Return the (X, Y) coordinate for the center point of the cell that contains the specified text.  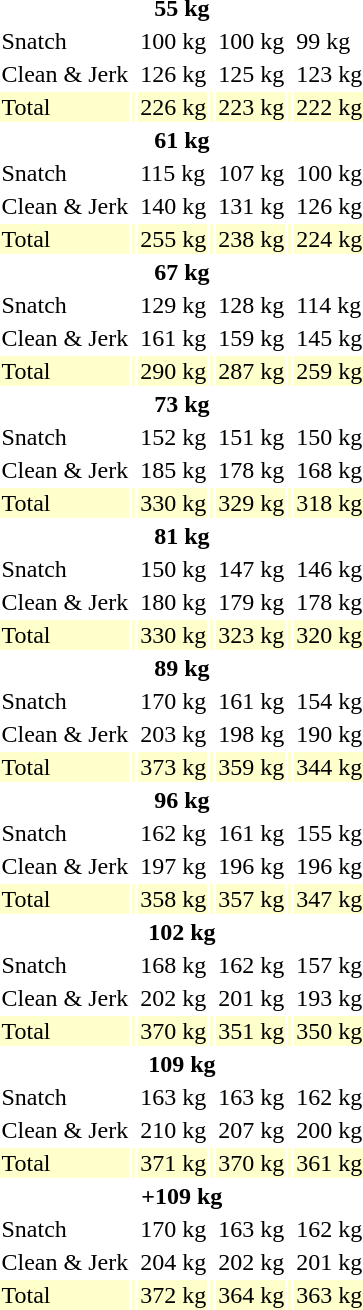
207 kg (252, 1130)
373 kg (174, 767)
323 kg (252, 635)
359 kg (252, 767)
201 kg (252, 998)
129 kg (174, 305)
238 kg (252, 239)
159 kg (252, 338)
197 kg (174, 866)
357 kg (252, 899)
147 kg (252, 569)
364 kg (252, 1295)
180 kg (174, 602)
372 kg (174, 1295)
223 kg (252, 107)
371 kg (174, 1163)
198 kg (252, 734)
168 kg (174, 965)
178 kg (252, 470)
107 kg (252, 173)
140 kg (174, 206)
358 kg (174, 899)
204 kg (174, 1262)
152 kg (174, 437)
115 kg (174, 173)
126 kg (174, 74)
329 kg (252, 503)
151 kg (252, 437)
255 kg (174, 239)
226 kg (174, 107)
150 kg (174, 569)
196 kg (252, 866)
203 kg (174, 734)
185 kg (174, 470)
351 kg (252, 1031)
290 kg (174, 371)
210 kg (174, 1130)
125 kg (252, 74)
128 kg (252, 305)
131 kg (252, 206)
179 kg (252, 602)
287 kg (252, 371)
